From the cell containing the given text, extract its center point as [x, y] coordinate. 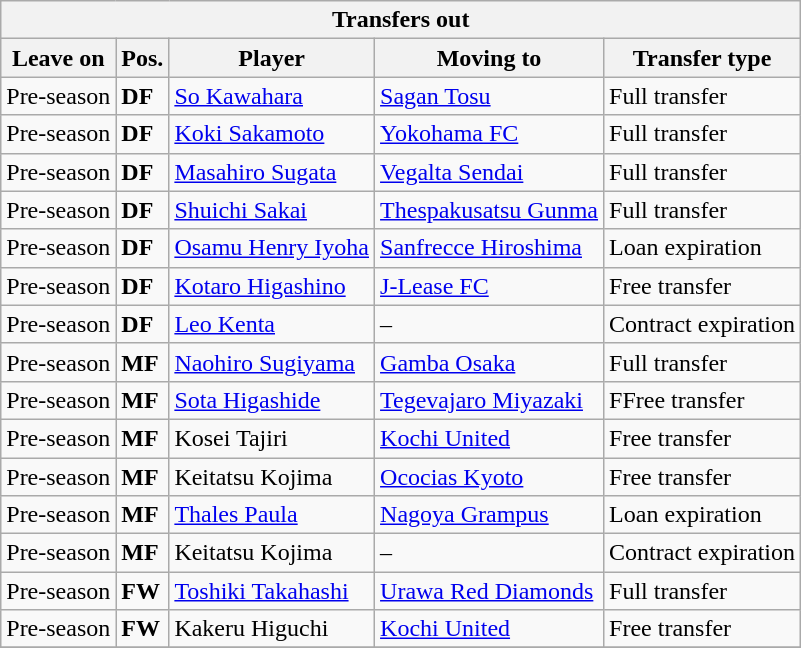
Ococias Kyoto [490, 477]
Thespakusatsu Gunma [490, 210]
Sanfrecce Hiroshima [490, 248]
FFree transfer [702, 400]
Nagoya Grampus [490, 515]
Kakeru Higuchi [272, 629]
Koki Sakamoto [272, 134]
Tegevajaro Miyazaki [490, 400]
Kosei Tajiri [272, 438]
J-Lease FC [490, 286]
Urawa Red Diamonds [490, 591]
Gamba Osaka [490, 362]
So Kawahara [272, 96]
Kotaro Higashino [272, 286]
Transfers out [401, 20]
Toshiki Takahashi [272, 591]
Sagan Tosu [490, 96]
Leave on [58, 58]
Yokohama FC [490, 134]
Moving to [490, 58]
Naohiro Sugiyama [272, 362]
Osamu Henry Iyoha [272, 248]
Vegalta Sendai [490, 172]
Thales Paula [272, 515]
Transfer type [702, 58]
Masahiro Sugata [272, 172]
Shuichi Sakai [272, 210]
Pos. [142, 58]
Sota Higashide [272, 400]
Player [272, 58]
Leo Kenta [272, 324]
